For the text-containing cell, return its midpoint in (x, y) coordinate format. 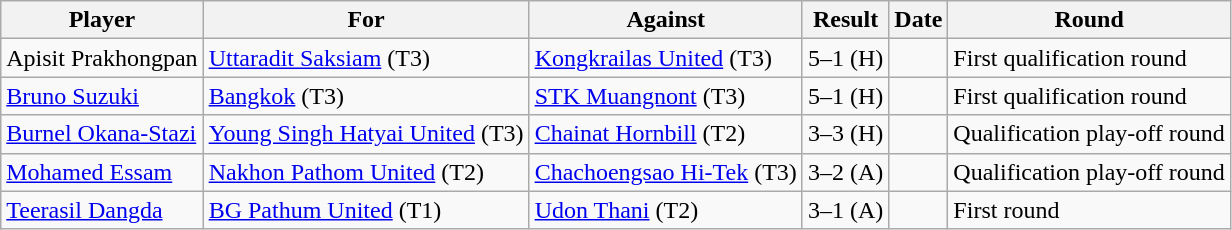
Burnel Okana-Stazi (102, 134)
Chachoengsao Hi-Tek (T3) (666, 172)
Round (1090, 20)
Kongkrailas United (T3) (666, 58)
Player (102, 20)
Udon Thani (T2) (666, 210)
BG Pathum United (T1) (366, 210)
Chainat Hornbill (T2) (666, 134)
Teerasil Dangda (102, 210)
Apisit Prakhongpan (102, 58)
Bruno Suzuki (102, 96)
Nakhon Pathom United (T2) (366, 172)
Bangkok (T3) (366, 96)
For (366, 20)
Mohamed Essam (102, 172)
3–3 (H) (845, 134)
Result (845, 20)
STK Muangnont (T3) (666, 96)
First round (1090, 210)
3–1 (A) (845, 210)
Young Singh Hatyai United (T3) (366, 134)
Date (918, 20)
Against (666, 20)
3–2 (A) (845, 172)
Uttaradit Saksiam (T3) (366, 58)
